Return the (X, Y) coordinate for the center point of the cell that contains the specified text.  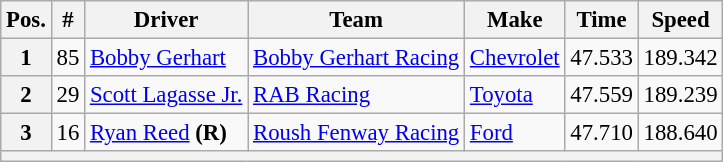
16 (68, 133)
189.239 (680, 95)
Ford (515, 133)
1 (26, 58)
47.559 (602, 95)
85 (68, 58)
189.342 (680, 58)
Speed (680, 20)
188.640 (680, 133)
Bobby Gerhart Racing (356, 58)
Pos. (26, 20)
Make (515, 20)
Toyota (515, 95)
3 (26, 133)
47.710 (602, 133)
Roush Fenway Racing (356, 133)
# (68, 20)
Time (602, 20)
Ryan Reed (R) (166, 133)
2 (26, 95)
RAB Racing (356, 95)
Chevrolet (515, 58)
Team (356, 20)
29 (68, 95)
Scott Lagasse Jr. (166, 95)
47.533 (602, 58)
Driver (166, 20)
Bobby Gerhart (166, 58)
